Provide the (X, Y) coordinate of the cell's center where the given text is located.  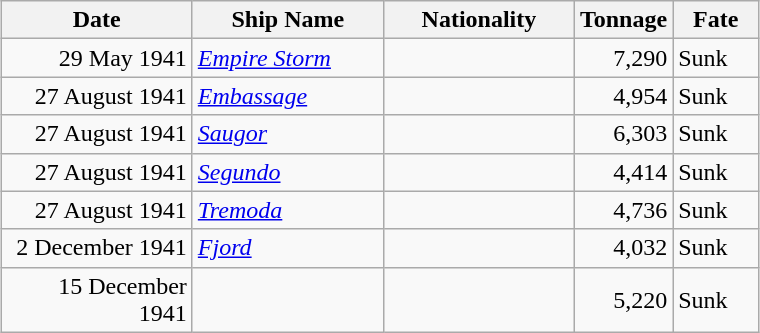
Saugor (288, 134)
5,220 (623, 300)
4,032 (623, 248)
Date (96, 20)
Embassage (288, 96)
29 May 1941 (96, 58)
Empire Storm (288, 58)
Tremoda (288, 210)
Segundo (288, 172)
Ship Name (288, 20)
4,736 (623, 210)
6,303 (623, 134)
4,414 (623, 172)
2 December 1941 (96, 248)
Tonnage (623, 20)
Fate (716, 20)
15 December 1941 (96, 300)
7,290 (623, 58)
Nationality (478, 20)
Fjord (288, 248)
4,954 (623, 96)
